Output the [X, Y] coordinate of the center of the cell containing the given text.  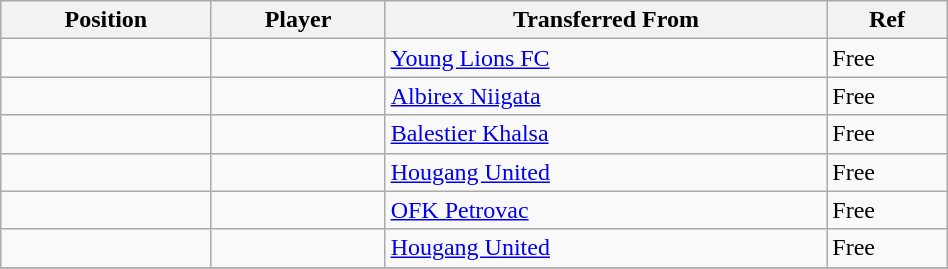
Player [298, 20]
Albirex Niigata [606, 96]
Young Lions FC [606, 58]
Ref [887, 20]
Transferred From [606, 20]
OFK Petrovac [606, 210]
Balestier Khalsa [606, 134]
Position [106, 20]
